Pinpoint the cell where the given text exists, returning its [X, Y] midpoint coordinate. 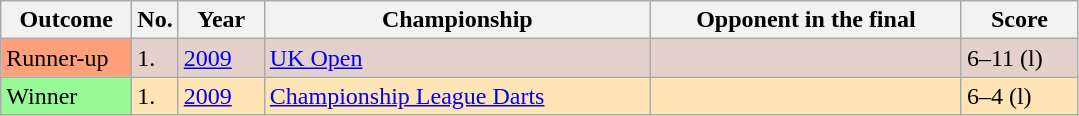
6–4 (l) [1019, 96]
Year [221, 20]
UK Open [457, 58]
Score [1019, 20]
6–11 (l) [1019, 58]
Outcome [66, 20]
Championship [457, 20]
Runner-up [66, 58]
No. [155, 20]
Opponent in the final [806, 20]
Winner [66, 96]
Championship League Darts [457, 96]
